Return the (x, y) coordinate for the center point of the cell that contains the specified text.  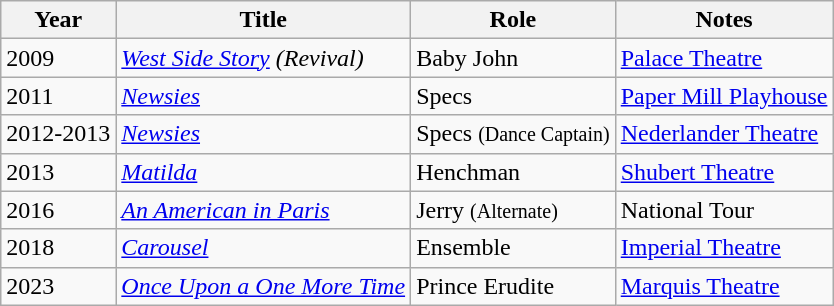
West Side Story (Revival) (264, 58)
Palace Theatre (724, 58)
Paper Mill Playhouse (724, 96)
Once Upon a One More Time (264, 286)
Year (58, 20)
Marquis Theatre (724, 286)
Specs (Dance Captain) (514, 134)
2009 (58, 58)
2013 (58, 172)
2012-2013 (58, 134)
Nederlander Theatre (724, 134)
2011 (58, 96)
Shubert Theatre (724, 172)
Prince Erudite (514, 286)
Carousel (264, 248)
Role (514, 20)
An American in Paris (264, 210)
Baby John (514, 58)
Notes (724, 20)
Specs (514, 96)
Henchman (514, 172)
National Tour (724, 210)
2016 (58, 210)
2023 (58, 286)
Title (264, 20)
Matilda (264, 172)
Ensemble (514, 248)
Jerry (Alternate) (514, 210)
Imperial Theatre (724, 248)
2018 (58, 248)
